Locate the cell with the specified text and output its (X, Y) center coordinate. 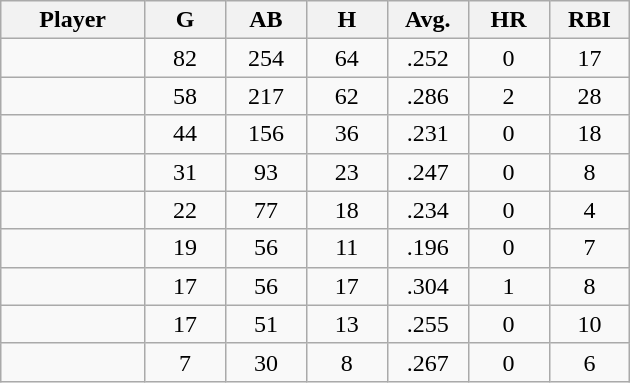
H (346, 20)
G (186, 20)
.267 (428, 362)
93 (266, 172)
RBI (590, 20)
62 (346, 96)
2 (508, 96)
.255 (428, 324)
64 (346, 58)
51 (266, 324)
.252 (428, 58)
.247 (428, 172)
22 (186, 210)
77 (266, 210)
36 (346, 134)
HR (508, 20)
.304 (428, 286)
30 (266, 362)
.231 (428, 134)
217 (266, 96)
13 (346, 324)
.234 (428, 210)
254 (266, 58)
Player (73, 20)
156 (266, 134)
.196 (428, 248)
82 (186, 58)
23 (346, 172)
19 (186, 248)
11 (346, 248)
6 (590, 362)
1 (508, 286)
.286 (428, 96)
AB (266, 20)
44 (186, 134)
4 (590, 210)
10 (590, 324)
31 (186, 172)
28 (590, 96)
58 (186, 96)
Avg. (428, 20)
